Output the (X, Y) coordinate of the center of the cell containing the given text.  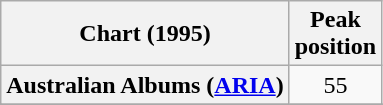
Australian Albums (ARIA) (145, 85)
Peakposition (335, 34)
Chart (1995) (145, 34)
55 (335, 85)
